Extract the (X, Y) coordinate from the center of the cell holding the provided text.  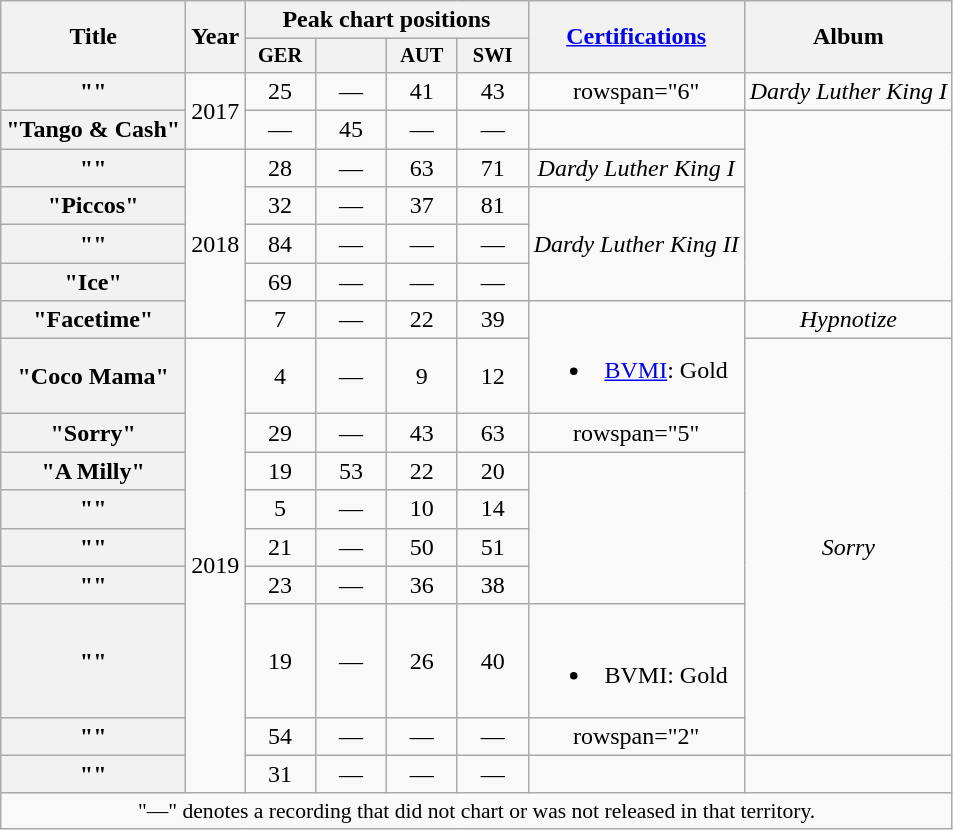
26 (422, 660)
54 (280, 736)
12 (492, 376)
rowspan="5" (636, 433)
"Ice" (94, 282)
37 (422, 206)
Peak chart positions (386, 20)
Title (94, 37)
84 (280, 244)
5 (280, 509)
4 (280, 376)
14 (492, 509)
53 (352, 471)
29 (280, 433)
40 (492, 660)
Hypnotize (848, 320)
38 (492, 585)
36 (422, 585)
41 (422, 91)
Year (216, 37)
23 (280, 585)
"A Milly" (94, 471)
45 (352, 130)
AUT (422, 56)
rowspan="2" (636, 736)
31 (280, 774)
25 (280, 91)
"—" denotes a recording that did not chart or was not released in that territory. (477, 811)
20 (492, 471)
50 (422, 547)
71 (492, 168)
Dardy Luther King II (636, 244)
"Sorry" (94, 433)
28 (280, 168)
2018 (216, 244)
GER (280, 56)
Certifications (636, 37)
"Coco Mama" (94, 376)
10 (422, 509)
7 (280, 320)
SWI (492, 56)
2017 (216, 110)
Sorry (848, 547)
9 (422, 376)
69 (280, 282)
51 (492, 547)
39 (492, 320)
32 (280, 206)
"Facetime" (94, 320)
21 (280, 547)
Album (848, 37)
rowspan="6" (636, 91)
"Piccos" (94, 206)
2019 (216, 566)
"Tango & Cash" (94, 130)
81 (492, 206)
